Return the (X, Y) coordinate for the center point of the cell that contains the specified text.  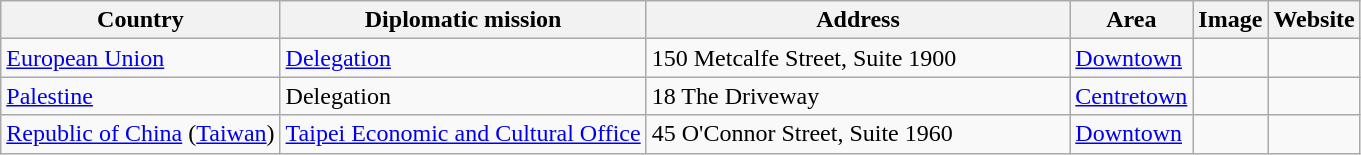
Area (1132, 20)
150 Metcalfe Street, Suite 1900 (858, 58)
Diplomatic mission (463, 20)
Image (1230, 20)
European Union (140, 58)
18 The Driveway (858, 96)
Country (140, 20)
45 O'Connor Street, Suite 1960 (858, 134)
Address (858, 20)
Centretown (1132, 96)
Palestine (140, 96)
Republic of China (Taiwan) (140, 134)
Website (1314, 20)
Taipei Economic and Cultural Office (463, 134)
